Search for the cell housing the specified text and yield its [X, Y] center coordinate. 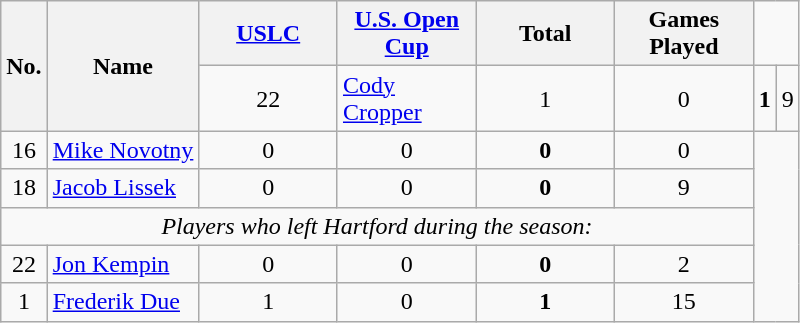
U.S. Open Cup [406, 34]
No. [24, 66]
16 [24, 150]
15 [684, 302]
Mike Novotny [123, 150]
Total [546, 34]
Games Played [684, 34]
USLC [268, 34]
Players who left Hartford during the season: [377, 226]
18 [24, 188]
Jacob Lissek [123, 188]
Frederik Due [123, 302]
Jon Kempin [123, 264]
2 [684, 264]
Cody Cropper [406, 98]
Name [123, 66]
